Search for the cell housing the specified text and yield its (X, Y) center coordinate. 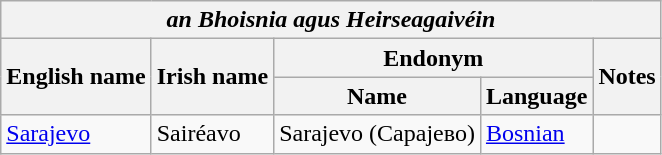
Sarajevo (Сарајево) (378, 134)
Endonym (434, 58)
Irish name (212, 77)
Notes (627, 77)
Name (378, 96)
Sarajevo (76, 134)
Language (536, 96)
English name (76, 77)
Sairéavo (212, 134)
Bosnian (536, 134)
an Bhoisnia agus Heirseagaivéin (331, 20)
